Scan for the cell matching the given text and deliver its (x, y) coordinate at center. 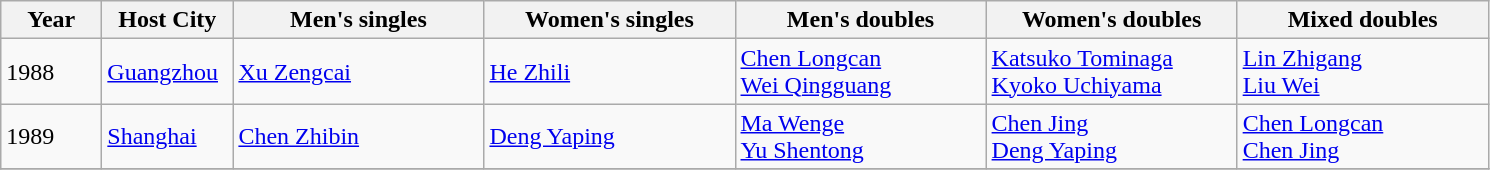
Host City (168, 20)
Chen Zhibin (358, 136)
Lin Zhigang Liu Wei (1362, 72)
He Zhili (610, 72)
Guangzhou (168, 72)
Women's doubles (1112, 20)
Chen Longcan Wei Qingguang (860, 72)
Mixed doubles (1362, 20)
Xu Zengcai (358, 72)
Ma Wenge Yu Shentong (860, 136)
Year (52, 20)
Men's singles (358, 20)
Men's doubles (860, 20)
1989 (52, 136)
Deng Yaping (610, 136)
1988 (52, 72)
Shanghai (168, 136)
Chen Jing Deng Yaping (1112, 136)
Katsuko Tominaga Kyoko Uchiyama (1112, 72)
Women's singles (610, 20)
Chen Longcan Chen Jing (1362, 136)
